Provide the (X, Y) coordinate of the cell's center where the given text is located.  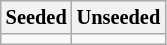
Unseeded (118, 17)
Seeded (36, 17)
